Output the (X, Y) coordinate of the center of the cell containing the given text.  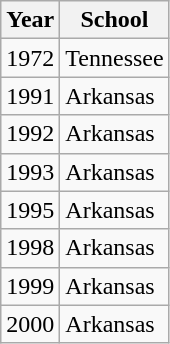
1992 (30, 134)
Year (30, 20)
1995 (30, 210)
1999 (30, 286)
1991 (30, 96)
1972 (30, 58)
Tennessee (114, 58)
1993 (30, 172)
2000 (30, 324)
School (114, 20)
1998 (30, 248)
